Search for the cell housing the specified text and yield its (x, y) center coordinate. 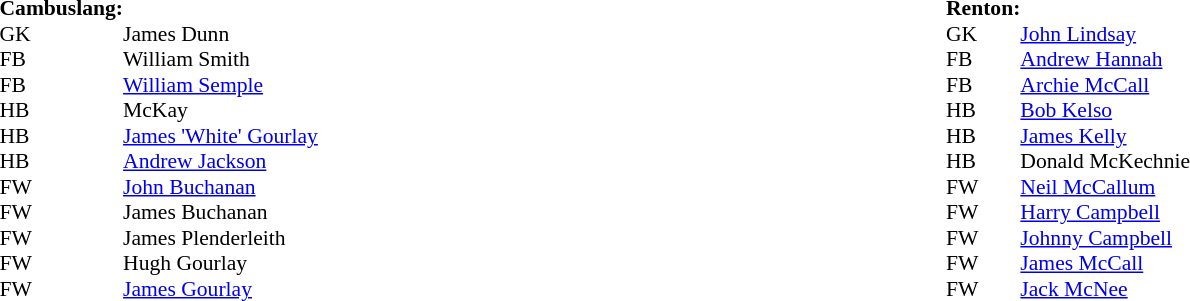
James Plenderleith (220, 238)
James McCall (1105, 263)
James Dunn (220, 34)
William Semple (220, 85)
William Smith (220, 59)
McKay (220, 111)
James 'White' Gourlay (220, 136)
Johnny Campbell (1105, 238)
Neil McCallum (1105, 187)
Hugh Gourlay (220, 263)
Bob Kelso (1105, 111)
Donald McKechnie (1105, 161)
Archie McCall (1105, 85)
James Buchanan (220, 213)
James Kelly (1105, 136)
Harry Campbell (1105, 213)
Andrew Hannah (1105, 59)
Andrew Jackson (220, 161)
John Buchanan (220, 187)
John Lindsay (1105, 34)
